Return the (X, Y) coordinate for the center point of the cell that contains the specified text.  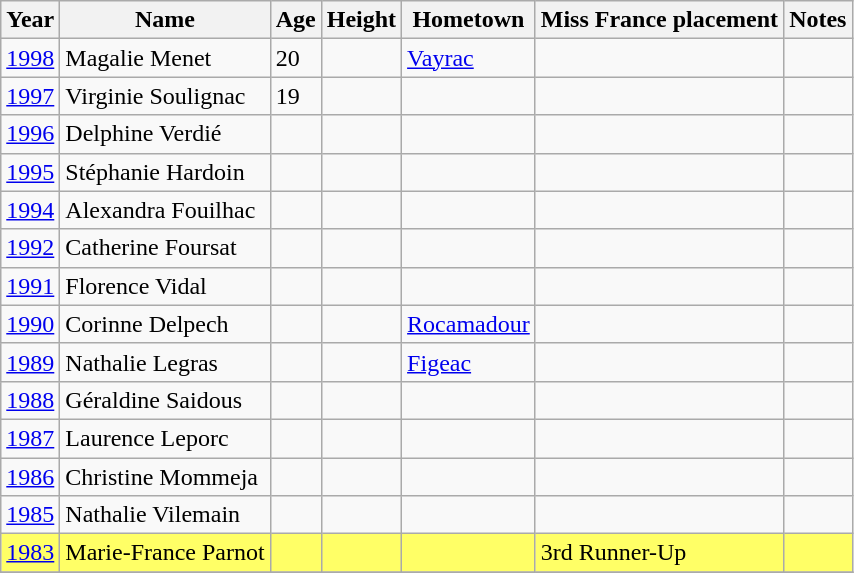
Year (30, 20)
1992 (30, 248)
Géraldine Saidous (165, 400)
Corinne Delpech (165, 324)
Delphine Verdié (165, 134)
Alexandra Fouilhac (165, 210)
Nathalie Legras (165, 362)
Stéphanie Hardoin (165, 172)
1985 (30, 515)
1996 (30, 134)
Miss France placement (659, 20)
Virginie Soulignac (165, 96)
Laurence Leporc (165, 438)
1991 (30, 286)
1990 (30, 324)
Marie-France Parnot (165, 553)
Florence Vidal (165, 286)
Height (361, 20)
Catherine Foursat (165, 248)
3rd Runner-Up (659, 553)
1998 (30, 58)
Notes (818, 20)
Age (296, 20)
19 (296, 96)
1994 (30, 210)
Christine Mommeja (165, 477)
Vayrac (469, 58)
Name (165, 20)
1997 (30, 96)
Rocamadour (469, 324)
1986 (30, 477)
1983 (30, 553)
1987 (30, 438)
Magalie Menet (165, 58)
Figeac (469, 362)
1995 (30, 172)
Nathalie Vilemain (165, 515)
20 (296, 58)
1988 (30, 400)
Hometown (469, 20)
1989 (30, 362)
